For the text-containing cell, return its midpoint in (X, Y) coordinate format. 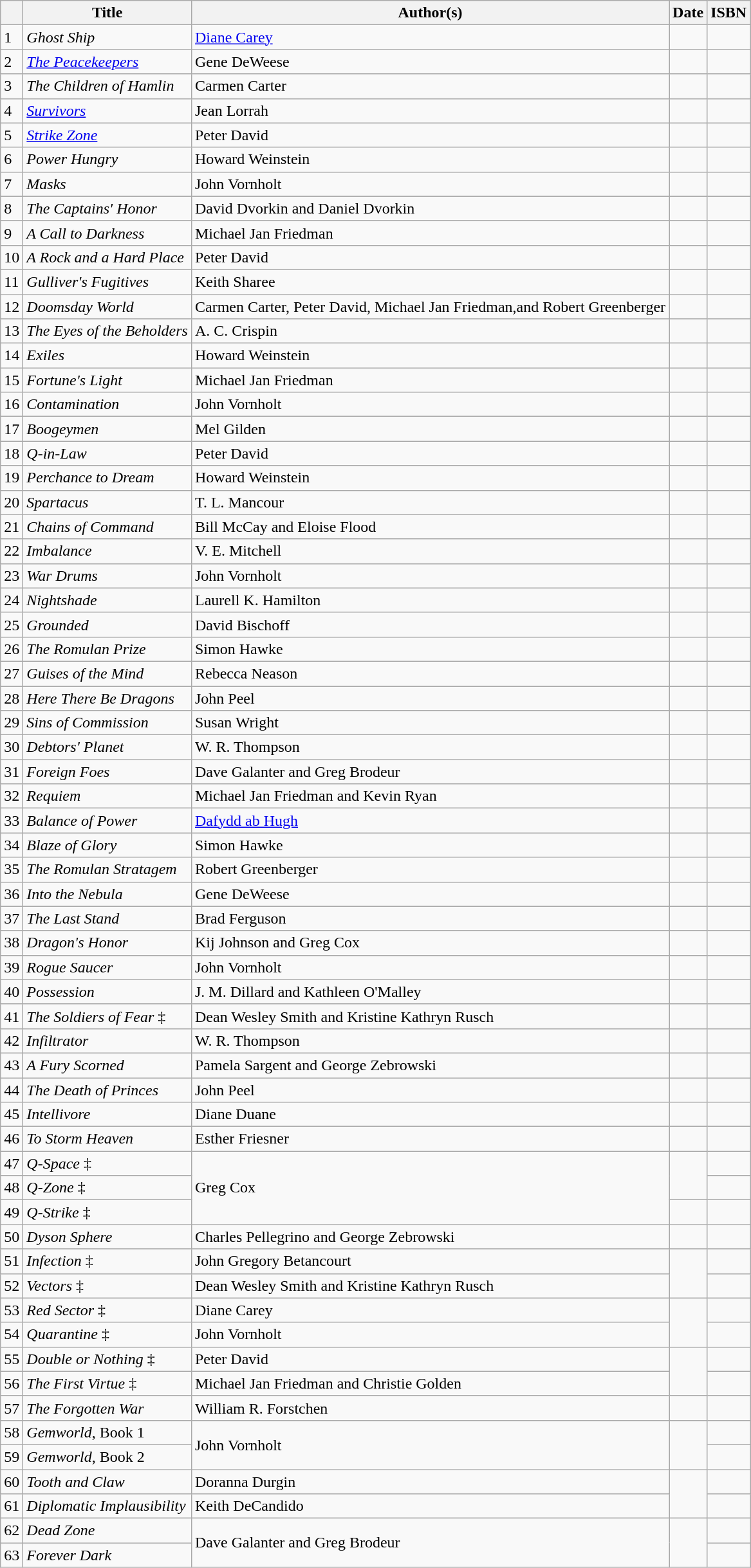
Title (107, 13)
47 (12, 1163)
35 (12, 870)
The Captains' Honor (107, 208)
57 (12, 1408)
Survivors (107, 111)
Strike Zone (107, 135)
Rebecca Neason (430, 673)
Forever Dark (107, 1555)
Dead Zone (107, 1531)
Debtors' Planet (107, 747)
10 (12, 257)
8 (12, 208)
Double or Nothing ‡ (107, 1359)
Requiem (107, 796)
Fortune's Light (107, 380)
39 (12, 967)
25 (12, 624)
1 (12, 37)
War Drums (107, 576)
J. M. Dillard and Kathleen O'Malley (430, 992)
The Children of Hamlin (107, 86)
27 (12, 673)
53 (12, 1310)
34 (12, 845)
Robert Greenberger (430, 870)
Michael Jan Friedman and Christie Golden (430, 1383)
50 (12, 1237)
Doranna Durgin (430, 1481)
51 (12, 1261)
Doomsday World (107, 307)
Susan Wright (430, 723)
The Soldiers of Fear ‡ (107, 1016)
28 (12, 698)
David Bischoff (430, 624)
52 (12, 1286)
A. C. Crispin (430, 331)
46 (12, 1139)
26 (12, 649)
Perchance to Dream (107, 478)
18 (12, 453)
20 (12, 502)
49 (12, 1212)
Tooth and Claw (107, 1481)
The Peacekeepers (107, 62)
56 (12, 1383)
38 (12, 943)
The First Virtue ‡ (107, 1383)
14 (12, 356)
Q-Strike ‡ (107, 1212)
13 (12, 331)
45 (12, 1115)
The Death of Princes (107, 1090)
Brad Ferguson (430, 918)
Carmen Carter (430, 86)
23 (12, 576)
Vectors ‡ (107, 1286)
Q-Space ‡ (107, 1163)
55 (12, 1359)
A Fury Scorned (107, 1065)
19 (12, 478)
6 (12, 160)
Jean Lorrah (430, 111)
A Call to Darkness (107, 233)
Here There Be Dragons (107, 698)
Foreign Foes (107, 772)
T. L. Mancour (430, 502)
44 (12, 1090)
54 (12, 1335)
30 (12, 747)
Contamination (107, 405)
Ghost Ship (107, 37)
24 (12, 600)
5 (12, 135)
Spartacus (107, 502)
Guises of the Mind (107, 673)
William R. Forstchen (430, 1408)
61 (12, 1506)
33 (12, 821)
37 (12, 918)
41 (12, 1016)
Gemworld, Book 2 (107, 1457)
Blaze of Glory (107, 845)
Esther Friesner (430, 1139)
Infection ‡ (107, 1261)
62 (12, 1531)
Exiles (107, 356)
Bill McCay and Eloise Flood (430, 527)
Carmen Carter, Peter David, Michael Jan Friedman,and Robert Greenberger (430, 307)
ISBN (728, 13)
Nightshade (107, 600)
Charles Pellegrino and George Zebrowski (430, 1237)
Power Hungry (107, 160)
To Storm Heaven (107, 1139)
11 (12, 282)
Imbalance (107, 551)
Greg Cox (430, 1188)
The Forgotten War (107, 1408)
Dyson Sphere (107, 1237)
31 (12, 772)
Boogeymen (107, 429)
36 (12, 894)
Pamela Sargent and George Zebrowski (430, 1065)
32 (12, 796)
Possession (107, 992)
The Eyes of the Beholders (107, 331)
The Romulan Prize (107, 649)
58 (12, 1432)
Keith DeCandido (430, 1506)
Diplomatic Implausibility (107, 1506)
The Romulan Stratagem (107, 870)
2 (12, 62)
Balance of Power (107, 821)
Dragon's Honor (107, 943)
29 (12, 723)
63 (12, 1555)
A Rock and a Hard Place (107, 257)
Quarantine ‡ (107, 1335)
Dafydd ab Hugh (430, 821)
Mel Gilden (430, 429)
42 (12, 1041)
17 (12, 429)
40 (12, 992)
Grounded (107, 624)
22 (12, 551)
59 (12, 1457)
Gulliver's Fugitives (107, 282)
Q-in-Law (107, 453)
Kij Johnson and Greg Cox (430, 943)
7 (12, 184)
48 (12, 1188)
John Gregory Betancourt (430, 1261)
V. E. Mitchell (430, 551)
15 (12, 380)
The Last Stand (107, 918)
Q-Zone ‡ (107, 1188)
Gemworld, Book 1 (107, 1432)
60 (12, 1481)
David Dvorkin and Daniel Dvorkin (430, 208)
Red Sector ‡ (107, 1310)
43 (12, 1065)
Infiltrator (107, 1041)
Into the Nebula (107, 894)
9 (12, 233)
Masks (107, 184)
Michael Jan Friedman and Kevin Ryan (430, 796)
16 (12, 405)
4 (12, 111)
Diane Duane (430, 1115)
Author(s) (430, 13)
3 (12, 86)
Intellivore (107, 1115)
Laurell K. Hamilton (430, 600)
Date (689, 13)
Sins of Commission (107, 723)
Chains of Command (107, 527)
21 (12, 527)
12 (12, 307)
Keith Sharee (430, 282)
Rogue Saucer (107, 967)
